Detect which cell encompasses the target text, then output its [X, Y] center coordinate. 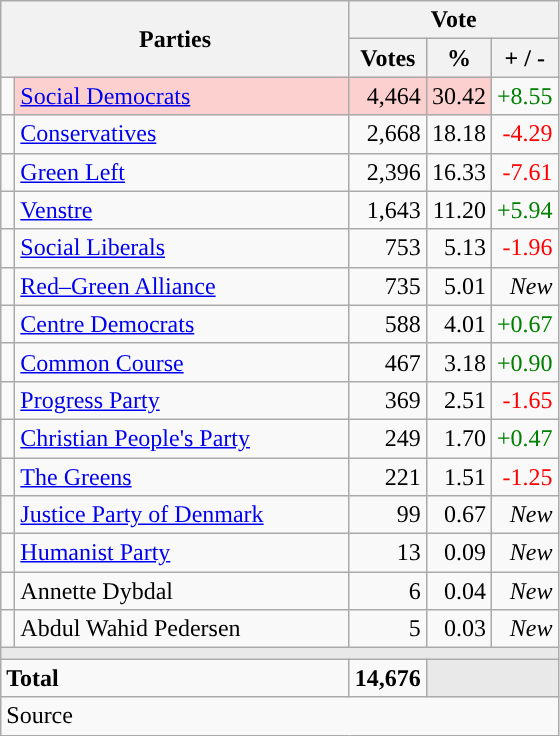
Green Left [182, 172]
16.33 [458, 172]
1.70 [458, 438]
4,464 [388, 96]
2.51 [458, 400]
0.67 [458, 515]
11.20 [458, 210]
5.13 [458, 248]
588 [388, 324]
Justice Party of Denmark [182, 515]
30.42 [458, 96]
1,643 [388, 210]
-7.61 [524, 172]
Common Course [182, 362]
-1.25 [524, 477]
0.09 [458, 553]
467 [388, 362]
3.18 [458, 362]
6 [388, 591]
+0.90 [524, 362]
+0.47 [524, 438]
Abdul Wahid Pedersen [182, 629]
Source [280, 716]
735 [388, 286]
369 [388, 400]
2,668 [388, 134]
13 [388, 553]
+ / - [524, 58]
249 [388, 438]
2,396 [388, 172]
The Greens [182, 477]
Votes [388, 58]
Christian People's Party [182, 438]
5 [388, 629]
+5.94 [524, 210]
0.04 [458, 591]
4.01 [458, 324]
Social Liberals [182, 248]
Total [176, 678]
% [458, 58]
221 [388, 477]
Venstre [182, 210]
5.01 [458, 286]
Social Democrats [182, 96]
0.03 [458, 629]
Parties [176, 39]
+0.67 [524, 324]
Humanist Party [182, 553]
-1.96 [524, 248]
753 [388, 248]
Progress Party [182, 400]
Conservatives [182, 134]
1.51 [458, 477]
Centre Democrats [182, 324]
-1.65 [524, 400]
Vote [454, 20]
Red–Green Alliance [182, 286]
+8.55 [524, 96]
18.18 [458, 134]
99 [388, 515]
14,676 [388, 678]
Annette Dybdal [182, 591]
-4.29 [524, 134]
